Scan for the cell matching the given text and deliver its [x, y] coordinate at center. 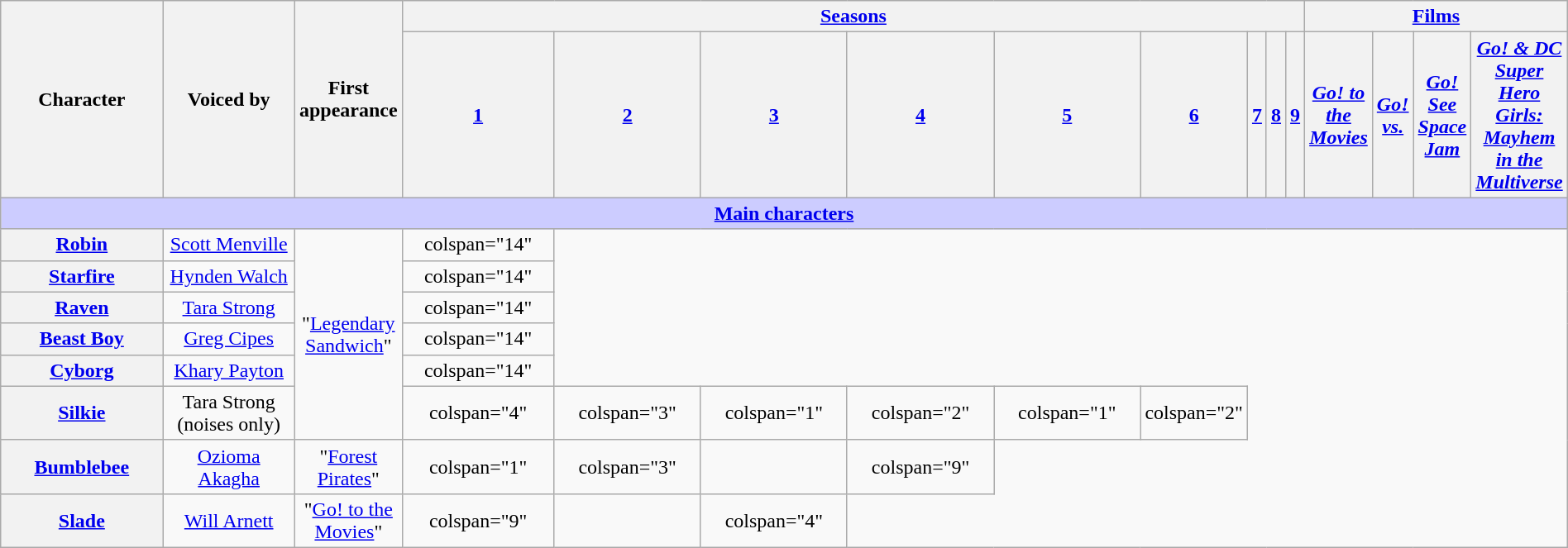
"Go! to the Movies" [348, 521]
Starfire [82, 276]
Go! & DC Super Hero Girls: Mayhem in the Multiverse [1519, 115]
"Forest Pirates" [348, 466]
Ozioma Akagha [229, 466]
Robin [82, 245]
Scott Menville [229, 245]
Greg Cipes [229, 339]
Character [82, 99]
Go! See Space Jam [1442, 115]
Films [1437, 17]
8 [1275, 115]
7 [1257, 115]
1 [478, 115]
Bumblebee [82, 466]
Beast Boy [82, 339]
6 [1194, 115]
Voiced by [229, 99]
Go! to the Movies [1339, 115]
9 [1295, 115]
Main characters [784, 213]
Will Arnett [229, 521]
First appearance [348, 99]
Raven [82, 307]
Slade [82, 521]
Cyborg [82, 370]
4 [920, 115]
Tara Strong (noises only) [229, 413]
Hynden Walch [229, 276]
5 [1067, 115]
Silkie [82, 413]
3 [774, 115]
2 [627, 115]
"Legendary Sandwich" [348, 334]
Tara Strong [229, 307]
Khary Payton [229, 370]
Seasons [853, 17]
Go! vs. [1393, 115]
